Determine the (X, Y) coordinate at the center of the cell enclosing the given text.  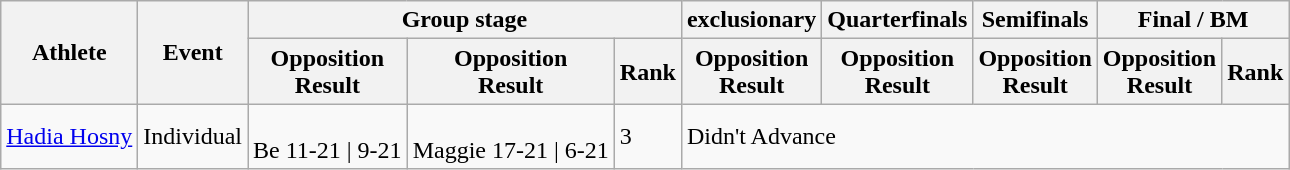
Be 11-21 | 9-21 (328, 136)
Event (193, 52)
exclusionary (751, 20)
Final / BM (1193, 20)
Hadia Hosny (70, 136)
Maggie 17-21 | 6-21 (510, 136)
Semifinals (1035, 20)
Didn't Advance (984, 136)
Individual (193, 136)
Athlete (70, 52)
Group stage (465, 20)
Quarterfinals (898, 20)
3 (648, 136)
